Extract the [X, Y] coordinate from the center of the cell holding the provided text.  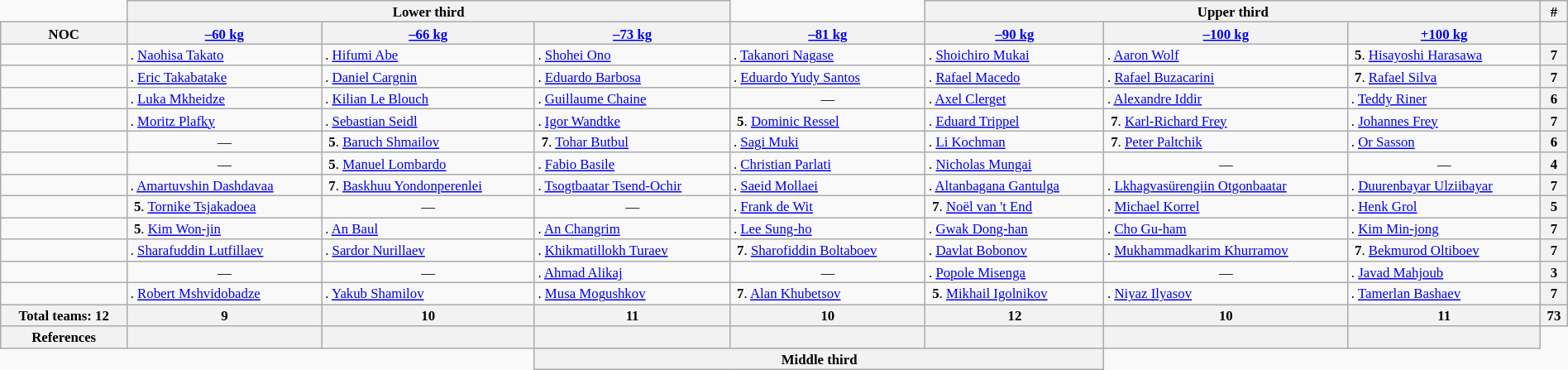
. Daniel Cargnin [428, 77]
. Lkhagvasürengiin Otgonbaatar [1226, 185]
. Saeid Mollaei [828, 185]
7. Baskhuu Yondonperenlei [428, 185]
5. Manuel Lombardo [428, 163]
+100 kg [1444, 33]
. Henk Grol [1444, 207]
. Frank de Wit [828, 207]
7. Rafael Silva [1444, 77]
4 [1555, 163]
. Khikmatillokh Turaev [632, 250]
5. Hisayoshi Harasawa [1444, 55]
. Axel Clerget [1015, 99]
5. Kim Won-jin [225, 228]
7. Alan Khubetsov [828, 294]
Upper third [1233, 12]
. Naohisa Takato [225, 55]
. Sardor Nurillaev [428, 250]
. Mukhammadkarim Khurramov [1226, 250]
Total teams: 12 [65, 315]
–60 kg [225, 33]
. Eduard Trippel [1015, 120]
. Ahmad Alikaj [632, 271]
. Nicholas Mungai [1015, 163]
. Or Sasson [1444, 142]
–73 kg [632, 33]
. An Baul [428, 228]
5. Baruch Shmailov [428, 142]
. An Changrim [632, 228]
5 [1555, 207]
. Eduardo Yudy Santos [828, 77]
. Popole Misenga [1015, 271]
. Igor Wandtke [632, 120]
NOC [65, 33]
–81 kg [828, 33]
. Davlat Bobonov [1015, 250]
. Shoichiro Mukai [1015, 55]
# [1555, 12]
–100 kg [1226, 33]
. Tsogtbaatar Tsend-Ochir [632, 185]
. Gwak Dong-han [1015, 228]
–66 kg [428, 33]
. Michael Korrel [1226, 207]
. Christian Parlati [828, 163]
. Musa Mogushkov [632, 294]
7. Bekmurod Oltiboev [1444, 250]
. Guillaume Chaine [632, 99]
. Sebastian Seidl [428, 120]
7. Karl-Richard Frey [1226, 120]
. Johannes Frey [1444, 120]
. Eric Takabatake [225, 77]
. Aaron Wolf [1226, 55]
. Moritz Plafky [225, 120]
. Teddy Riner [1444, 99]
73 [1555, 315]
. Rafael Buzacarini [1226, 77]
5. Tornike Tsjakadoea [225, 207]
. Kim Min-jong [1444, 228]
. Lee Sung-ho [828, 228]
. Eduardo Barbosa [632, 77]
. Li Kochman [1015, 142]
. Amartuvshin Dashdavaa [225, 185]
. Sharafuddin Lutfillaev [225, 250]
12 [1015, 315]
. Sagi Muki [828, 142]
. Alexandre Iddir [1226, 99]
. Altanbagana Gantulga [1015, 185]
7. Tohar Butbul [632, 142]
Middle third [819, 358]
. Kilian Le Blouch [428, 99]
. Cho Gu-ham [1226, 228]
. Yakub Shamilov [428, 294]
References [65, 337]
Lower third [428, 12]
7. Peter Paltchik [1226, 142]
. Tamerlan Bashaev [1444, 294]
. Niyaz Ilyasov [1226, 294]
7. Noël van 't End [1015, 207]
. Fabio Basile [632, 163]
. Takanori Nagase [828, 55]
. Shohei Ono [632, 55]
. Robert Mshvidobadze [225, 294]
3 [1555, 271]
5. Dominic Ressel [828, 120]
. Javad Mahjoub [1444, 271]
5. Mikhail Igolnikov [1015, 294]
–90 kg [1015, 33]
7. Sharofiddin Boltaboev [828, 250]
. Duurenbayar Ulziibayar [1444, 185]
. Rafael Macedo [1015, 77]
. Hifumi Abe [428, 55]
9 [225, 315]
. Luka Mkheidze [225, 99]
